Find where the given text appears and provide that cell's center as [X, Y] coordinate. 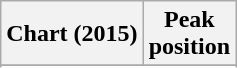
Peak position [189, 34]
Chart (2015) [72, 34]
